Return the (x, y) coordinate for the center point of the cell that contains the specified text.  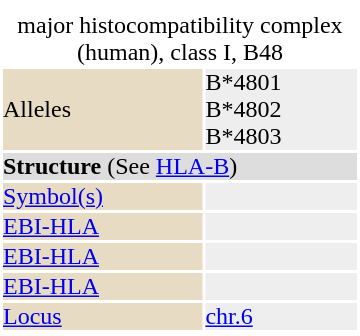
Structure (See HLA-B) (180, 166)
Symbol(s) (102, 196)
chr.6 (281, 316)
B*4801 B*4802 B*4803 (281, 110)
major histocompatibility complex (human), class I, B48 (180, 39)
Alleles (102, 110)
Locus (102, 316)
